Return (x, y) of the center of cell containing provided text 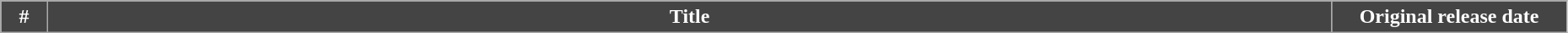
Original release date (1449, 17)
# (24, 17)
Title (689, 17)
